Pinpoint the cell where the given text exists, returning its [x, y] midpoint coordinate. 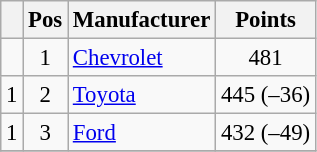
2 [46, 95]
Ford [142, 133]
Points [266, 20]
Manufacturer [142, 20]
432 (–49) [266, 133]
Pos [46, 20]
445 (–36) [266, 95]
3 [46, 133]
481 [266, 58]
Toyota [142, 95]
Chevrolet [142, 58]
